Identify which cell holds the provided text, then report its [x, y] central coordinate. 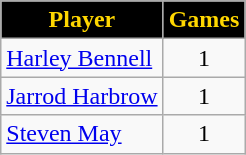
Games [204, 20]
Player [82, 20]
Jarrod Harbrow [82, 96]
Harley Bennell [82, 58]
Steven May [82, 134]
